Identify which cell holds the provided text, then report its [x, y] central coordinate. 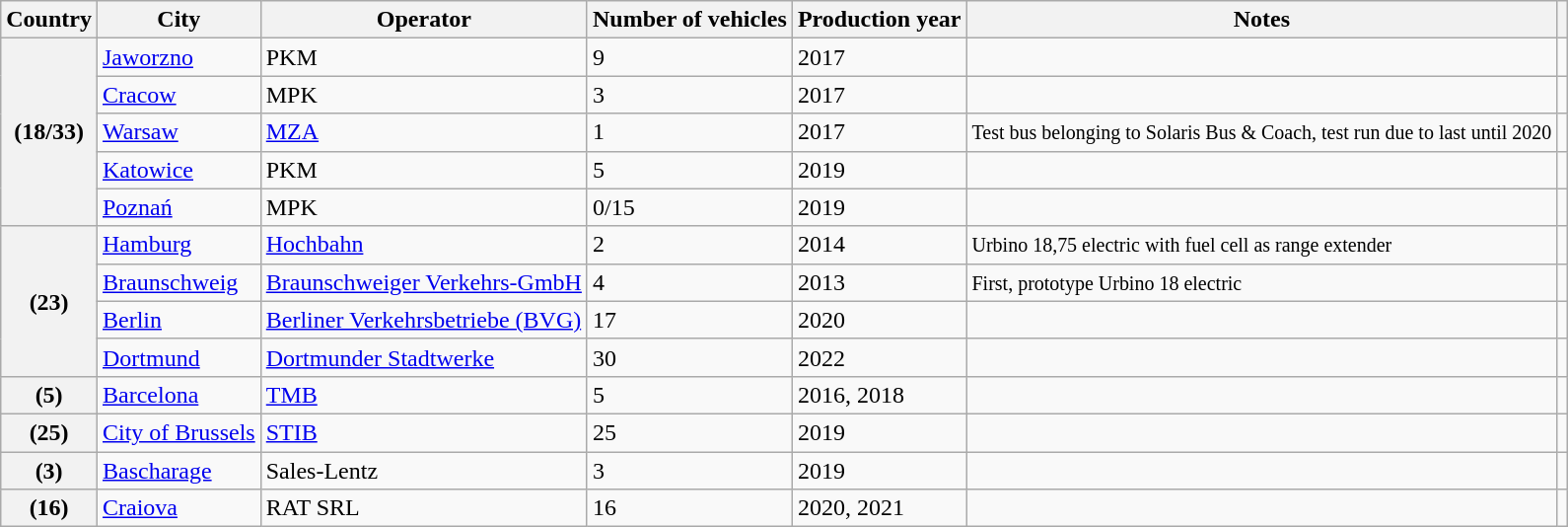
Number of vehicles [689, 20]
Poznań [178, 207]
4 [689, 282]
Notes [1262, 20]
TMB [424, 395]
Test bus belonging to Solaris Bus & Coach, test run due to last until 2020 [1262, 132]
MZA [424, 132]
Sales-Lentz [424, 471]
Urbino 18,75 electric with fuel cell as range extender [1262, 245]
RAT SRL [424, 508]
Cracow [178, 95]
25 [689, 432]
Warsaw [178, 132]
2014 [880, 245]
2016, 2018 [880, 395]
30 [689, 357]
0/15 [689, 207]
1 [689, 132]
Katowice [178, 170]
STIB [424, 432]
Barcelona [178, 395]
Dortmunder Stadtwerke [424, 357]
2020 [880, 320]
City of Brussels [178, 432]
Berlin [178, 320]
(18/33) [49, 132]
Berliner Verkehrsbetriebe (BVG) [424, 320]
Dortmund [178, 357]
Bascharage [178, 471]
2020, 2021 [880, 508]
Hochbahn [424, 245]
(3) [49, 471]
Production year [880, 20]
Country [49, 20]
2013 [880, 282]
Braunschweig [178, 282]
(16) [49, 508]
2 [689, 245]
(5) [49, 395]
Operator [424, 20]
17 [689, 320]
Jaworzno [178, 57]
(25) [49, 432]
9 [689, 57]
2022 [880, 357]
Braunschweiger Verkehrs-GmbH [424, 282]
(23) [49, 301]
Craiova [178, 508]
First, prototype Urbino 18 electric [1262, 282]
Hamburg [178, 245]
City [178, 20]
16 [689, 508]
